Detect which cell encompasses the target text, then output its [X, Y] center coordinate. 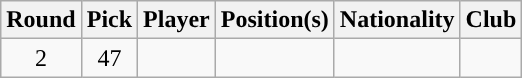
Player [177, 20]
Nationality [397, 20]
Pick [109, 20]
Round [41, 20]
Club [491, 20]
Position(s) [274, 20]
2 [41, 58]
47 [109, 58]
